Return (x, y) of the center of cell containing provided text 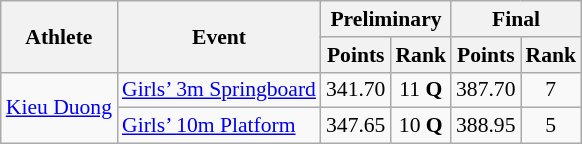
10 Q (420, 126)
11 Q (420, 90)
387.70 (486, 90)
7 (550, 90)
Girls’ 3m Springboard (219, 90)
Girls’ 10m Platform (219, 126)
Preliminary (386, 19)
5 (550, 126)
Kieu Duong (59, 108)
Athlete (59, 36)
341.70 (356, 90)
347.65 (356, 126)
Event (219, 36)
388.95 (486, 126)
Final (516, 19)
